Detect which cell encompasses the target text, then output its [X, Y] center coordinate. 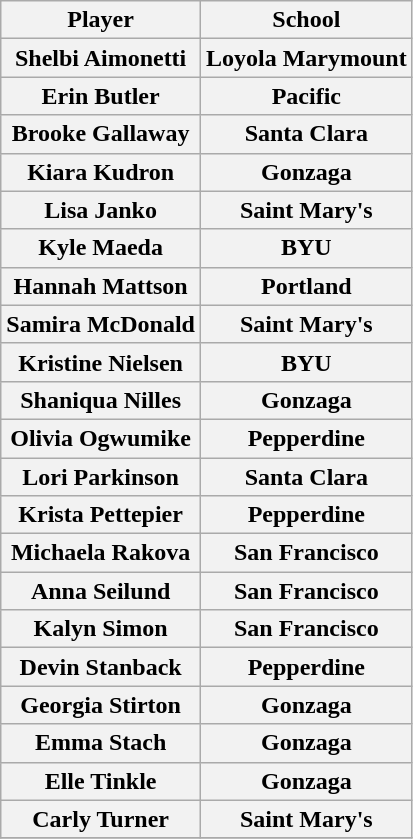
Lori Parkinson [101, 477]
Kalyn Simon [101, 629]
Olivia Ogwumike [101, 438]
Kyle Maeda [101, 248]
Samira McDonald [101, 324]
Shelbi Aimonetti [101, 58]
School [306, 20]
Kiara Kudron [101, 172]
Brooke Gallaway [101, 134]
Anna Seilund [101, 591]
Player [101, 20]
Kristine Nielsen [101, 362]
Portland [306, 286]
Michaela Rakova [101, 553]
Carly Turner [101, 819]
Georgia Stirton [101, 705]
Shaniqua Nilles [101, 400]
Krista Pettepier [101, 515]
Devin Stanback [101, 667]
Elle Tinkle [101, 781]
Pacific [306, 96]
Hannah Mattson [101, 286]
Loyola Marymount [306, 58]
Lisa Janko [101, 210]
Erin Butler [101, 96]
Emma Stach [101, 743]
